From the cell containing the given text, extract its center point as (x, y) coordinate. 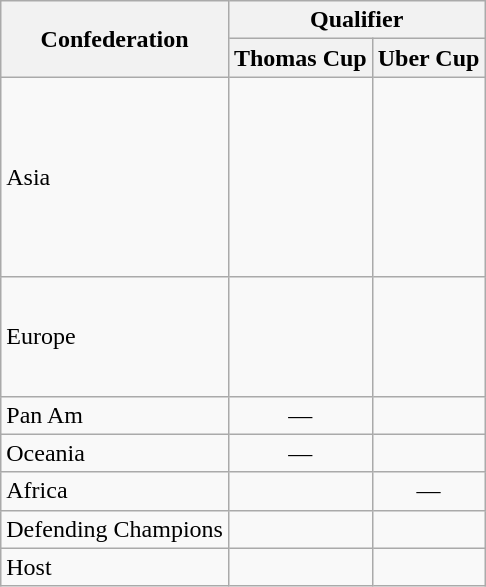
Host (115, 567)
Confederation (115, 39)
Africa (115, 491)
Pan Am (115, 415)
Asia (115, 177)
Uber Cup (428, 58)
Qualifier (356, 20)
Thomas Cup (300, 58)
Defending Champions (115, 529)
Oceania (115, 453)
Europe (115, 336)
